Pinpoint the cell where the given text exists, returning its (x, y) midpoint coordinate. 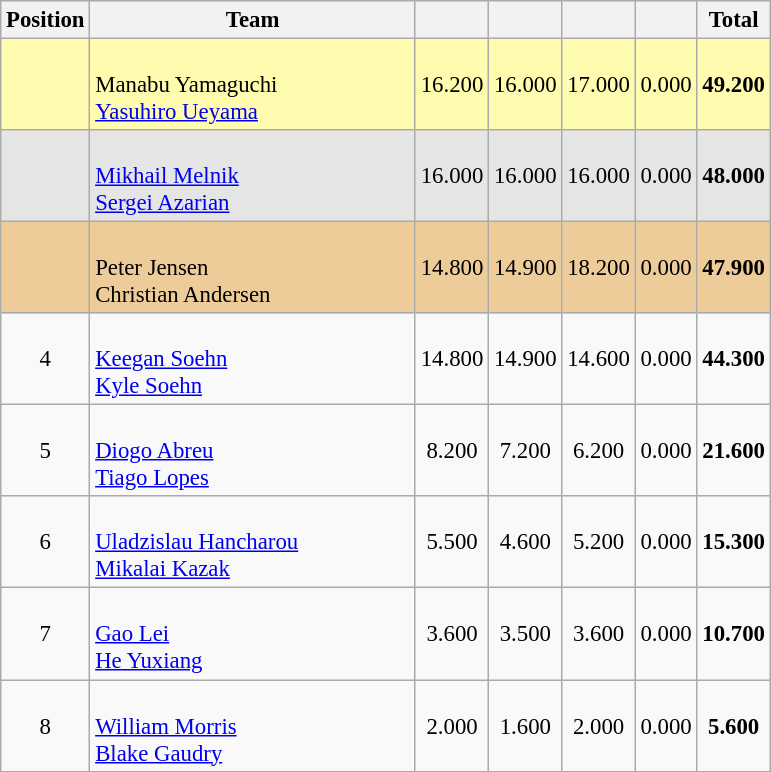
10.700 (734, 634)
8.200 (452, 451)
5 (46, 451)
44.300 (734, 359)
47.900 (734, 268)
Total (734, 20)
6 (46, 542)
Position (46, 20)
4 (46, 359)
1.600 (526, 726)
8 (46, 726)
14.600 (598, 359)
49.200 (734, 85)
Diogo AbreuTiago Lopes (253, 451)
21.600 (734, 451)
17.000 (598, 85)
15.300 (734, 542)
Uladzislau HancharouMikalai Kazak (253, 542)
Team (253, 20)
48.000 (734, 176)
4.600 (526, 542)
18.200 (598, 268)
5.500 (452, 542)
5.200 (598, 542)
7 (46, 634)
6.200 (598, 451)
Gao LeiHe Yuxiang (253, 634)
Mikhail MelnikSergei Azarian (253, 176)
7.200 (526, 451)
16.200 (452, 85)
Manabu YamaguchiYasuhiro Ueyama (253, 85)
5.600 (734, 726)
Peter JensenChristian Andersen (253, 268)
3.500 (526, 634)
William MorrisBlake Gaudry (253, 726)
Keegan SoehnKyle Soehn (253, 359)
